Locate the cell with the specified text and output its [x, y] center coordinate. 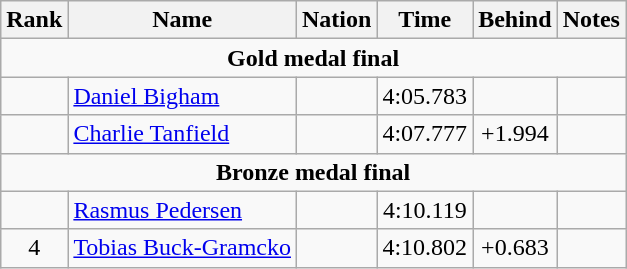
Name [182, 20]
Bronze medal final [314, 172]
Nation [337, 20]
Gold medal final [314, 58]
4:10.802 [425, 248]
4:05.783 [425, 96]
4 [34, 248]
Daniel Bigham [182, 96]
+1.994 [515, 134]
+0.683 [515, 248]
Notes [591, 20]
Behind [515, 20]
Tobias Buck-Gramcko [182, 248]
4:10.119 [425, 210]
Charlie Tanfield [182, 134]
Rank [34, 20]
4:07.777 [425, 134]
Time [425, 20]
Rasmus Pedersen [182, 210]
